Capture the cell that displays the provided text and extract its (x, y) central coordinate. 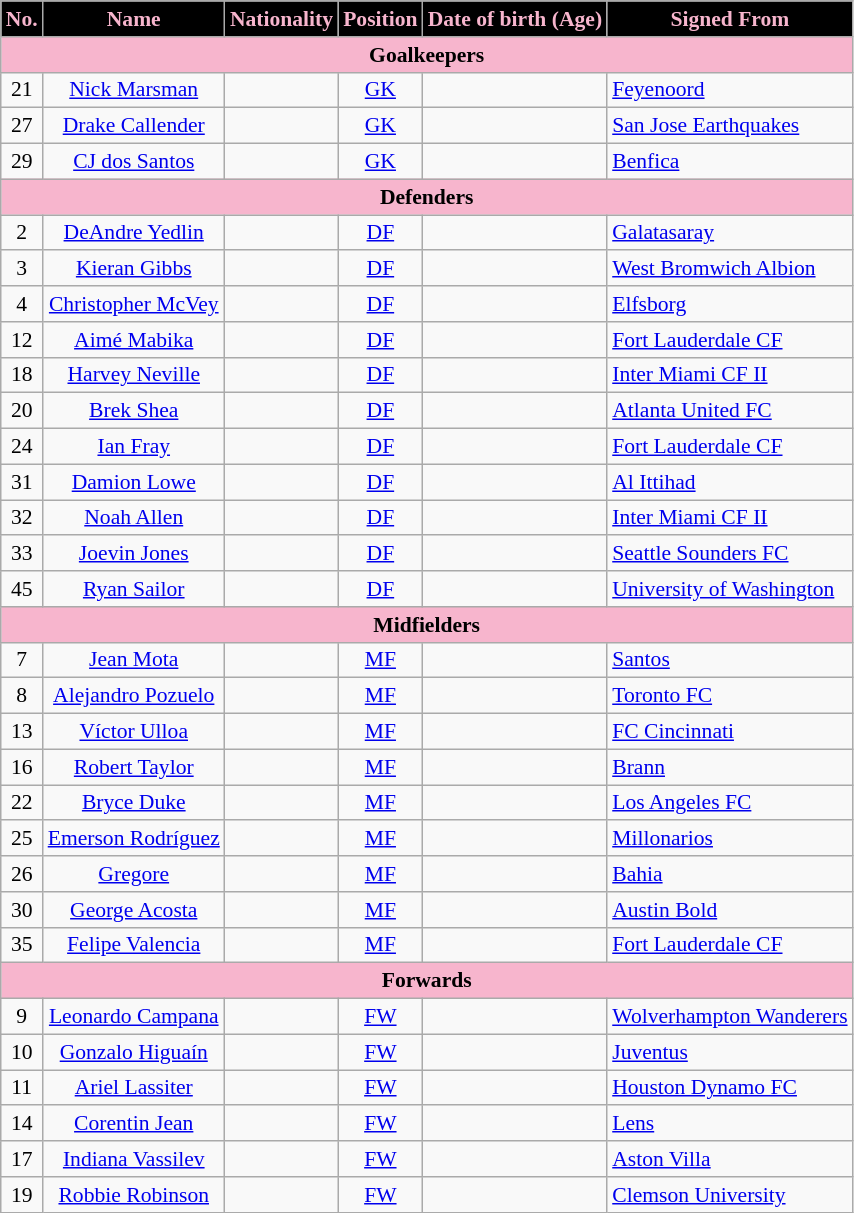
Goalkeepers (427, 55)
Austin Bold (730, 910)
San Jose Earthquakes (730, 126)
Al Ittihad (730, 482)
Emerson Rodríguez (134, 839)
FC Cincinnati (730, 732)
10 (22, 1052)
Date of birth (Age) (516, 19)
Lens (730, 1124)
Atlanta United FC (730, 411)
Felipe Valencia (134, 945)
Ian Fray (134, 447)
CJ dos Santos (134, 162)
Signed From (730, 19)
Bryce Duke (134, 803)
West Bromwich Albion (730, 269)
Santos (730, 660)
Houston Dynamo FC (730, 1088)
Millonarios (730, 839)
Forwards (427, 981)
No. (22, 19)
Víctor Ulloa (134, 732)
27 (22, 126)
24 (22, 447)
Bahia (730, 874)
Joevin Jones (134, 554)
Nationality (282, 19)
Wolverhampton Wanderers (730, 1017)
9 (22, 1017)
Alejandro Pozuelo (134, 696)
Aston Villa (730, 1159)
31 (22, 482)
Damion Lowe (134, 482)
22 (22, 803)
3 (22, 269)
12 (22, 340)
Clemson University (730, 1195)
Juventus (730, 1052)
16 (22, 767)
University of Washington (730, 589)
14 (22, 1124)
11 (22, 1088)
Brek Shea (134, 411)
DeAndre Yedlin (134, 233)
Elfsborg (730, 304)
Noah Allen (134, 518)
25 (22, 839)
Position (380, 19)
26 (22, 874)
Gregore (134, 874)
Jean Mota (134, 660)
Defenders (427, 197)
Toronto FC (730, 696)
8 (22, 696)
Benfica (730, 162)
13 (22, 732)
Gonzalo Higuaín (134, 1052)
Robbie Robinson (134, 1195)
Galatasaray (730, 233)
19 (22, 1195)
35 (22, 945)
Feyenoord (730, 90)
Harvey Neville (134, 375)
Aimé Mabika (134, 340)
33 (22, 554)
7 (22, 660)
29 (22, 162)
17 (22, 1159)
Christopher McVey (134, 304)
Leonardo Campana (134, 1017)
Ryan Sailor (134, 589)
45 (22, 589)
Corentin Jean (134, 1124)
Los Angeles FC (730, 803)
Midfielders (427, 625)
32 (22, 518)
George Acosta (134, 910)
30 (22, 910)
Name (134, 19)
2 (22, 233)
20 (22, 411)
Ariel Lassiter (134, 1088)
Nick Marsman (134, 90)
Drake Callender (134, 126)
4 (22, 304)
Indiana Vassilev (134, 1159)
Seattle Sounders FC (730, 554)
21 (22, 90)
Brann (730, 767)
Kieran Gibbs (134, 269)
Robert Taylor (134, 767)
18 (22, 375)
